Return the (x, y) coordinate for the center point of the cell that contains the specified text.  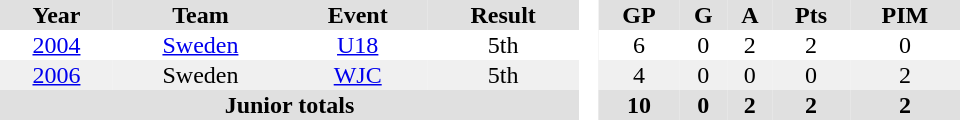
Result (502, 15)
Event (358, 15)
2004 (56, 45)
GP (639, 15)
Junior totals (290, 105)
Pts (811, 15)
A (750, 15)
Team (200, 15)
6 (639, 45)
2006 (56, 75)
4 (639, 75)
10 (639, 105)
U18 (358, 45)
Year (56, 15)
PIM (905, 15)
WJC (358, 75)
G (703, 15)
